Search for the cell housing the specified text and yield its (x, y) center coordinate. 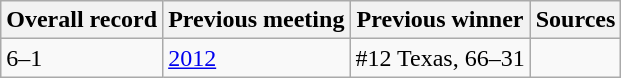
Sources (576, 20)
#12 Texas, 66–31 (440, 58)
Previous meeting (256, 20)
2012 (256, 58)
Overall record (82, 20)
Previous winner (440, 20)
6–1 (82, 58)
